Scan for the cell matching the given text and deliver its (X, Y) coordinate at center. 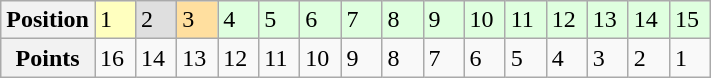
16 (114, 58)
Position (48, 20)
Points (48, 58)
15 (690, 20)
